Detect which cell encompasses the target text, then output its [X, Y] center coordinate. 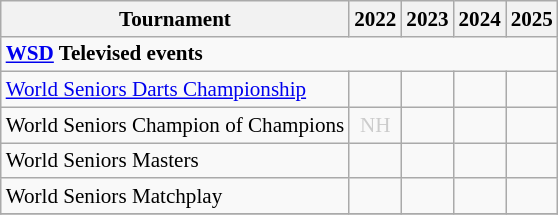
2024 [480, 18]
World Seniors Darts Championship [175, 90]
World Seniors Masters [175, 160]
2023 [427, 18]
Tournament [175, 18]
World Seniors Champion of Champions [175, 124]
WSD Televised events [280, 54]
2025 [532, 18]
2022 [375, 18]
NH [375, 124]
World Seniors Matchplay [175, 196]
